Extract the (X, Y) coordinate from the center of the cell holding the provided text.  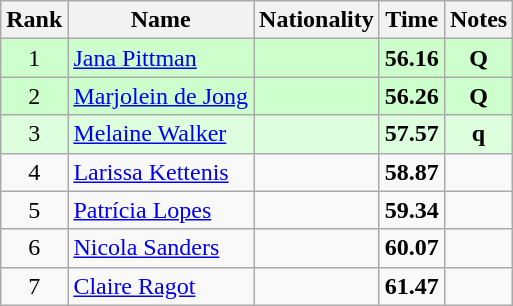
Nicola Sanders (161, 248)
Time (412, 20)
59.34 (412, 210)
6 (34, 248)
Name (161, 20)
Rank (34, 20)
Melaine Walker (161, 134)
Larissa Kettenis (161, 172)
4 (34, 172)
7 (34, 286)
56.16 (412, 58)
Notes (478, 20)
5 (34, 210)
60.07 (412, 248)
Marjolein de Jong (161, 96)
Jana Pittman (161, 58)
Claire Ragot (161, 286)
56.26 (412, 96)
Patrícia Lopes (161, 210)
57.57 (412, 134)
Nationality (317, 20)
q (478, 134)
1 (34, 58)
3 (34, 134)
2 (34, 96)
61.47 (412, 286)
58.87 (412, 172)
